For the text-containing cell, return its midpoint in (X, Y) coordinate format. 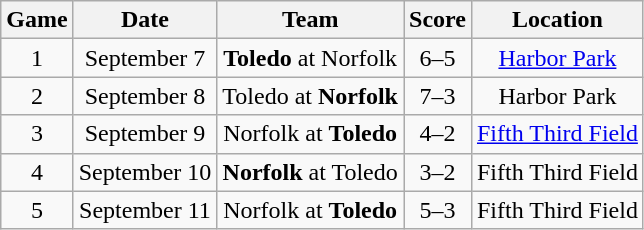
1 (37, 58)
September 10 (145, 172)
5–3 (438, 210)
3 (37, 134)
Score (438, 20)
7–3 (438, 96)
Date (145, 20)
3–2 (438, 172)
Team (310, 20)
September 11 (145, 210)
September 9 (145, 134)
5 (37, 210)
2 (37, 96)
4 (37, 172)
September 7 (145, 58)
4–2 (438, 134)
September 8 (145, 96)
Game (37, 20)
Location (557, 20)
6–5 (438, 58)
